Determine the [X, Y] coordinate at the center of the cell enclosing the given text.  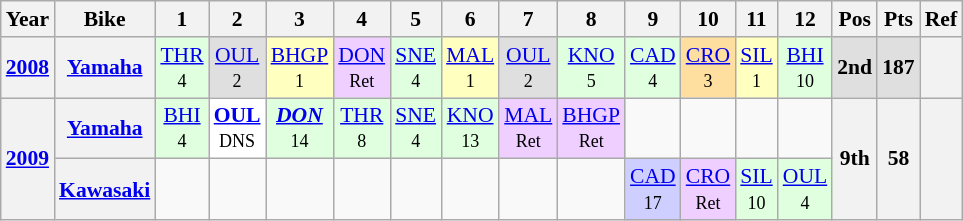
Pos [854, 19]
2008 [28, 68]
SIL10 [756, 190]
10 [708, 19]
OULDNS [238, 128]
Pts [898, 19]
5 [416, 19]
BHGP1 [300, 68]
OUL4 [805, 190]
12 [805, 19]
9 [653, 19]
DON14 [300, 128]
BHGPRet [591, 128]
SIL1 [756, 68]
58 [898, 159]
CRORet [708, 190]
Kawasaki [104, 190]
BHI 4 [182, 128]
KNO13 [470, 128]
CAD17 [653, 190]
MAL1 [470, 68]
1 [182, 19]
CRO3 [708, 68]
8 [591, 19]
187 [898, 68]
DONRet [362, 68]
Bike [104, 19]
Ref [941, 19]
MALRet [528, 128]
2 [238, 19]
THR8 [362, 128]
BHI10 [805, 68]
6 [470, 19]
THR4 [182, 68]
CAD4 [653, 68]
KNO5 [591, 68]
4 [362, 19]
9th [854, 159]
2nd [854, 68]
Year [28, 19]
7 [528, 19]
3 [300, 19]
2009 [28, 159]
11 [756, 19]
